Identify which cell holds the provided text, then report its (x, y) central coordinate. 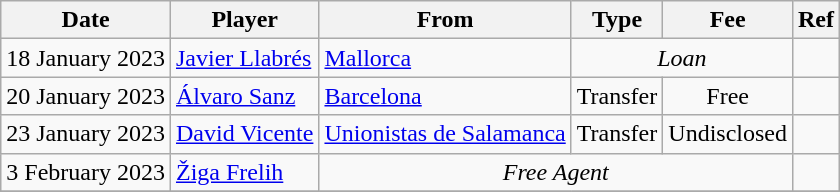
Unionistas de Salamanca (445, 134)
Ref (816, 20)
Player (244, 20)
Free Agent (556, 172)
Álvaro Sanz (244, 96)
Javier Llabrés (244, 58)
Type (617, 20)
3 February 2023 (86, 172)
Mallorca (445, 58)
18 January 2023 (86, 58)
23 January 2023 (86, 134)
Free (728, 96)
Barcelona (445, 96)
Loan (682, 58)
20 January 2023 (86, 96)
Žiga Frelih (244, 172)
From (445, 20)
Undisclosed (728, 134)
David Vicente (244, 134)
Date (86, 20)
Fee (728, 20)
